Output the [x, y] coordinate of the center of the cell containing the given text.  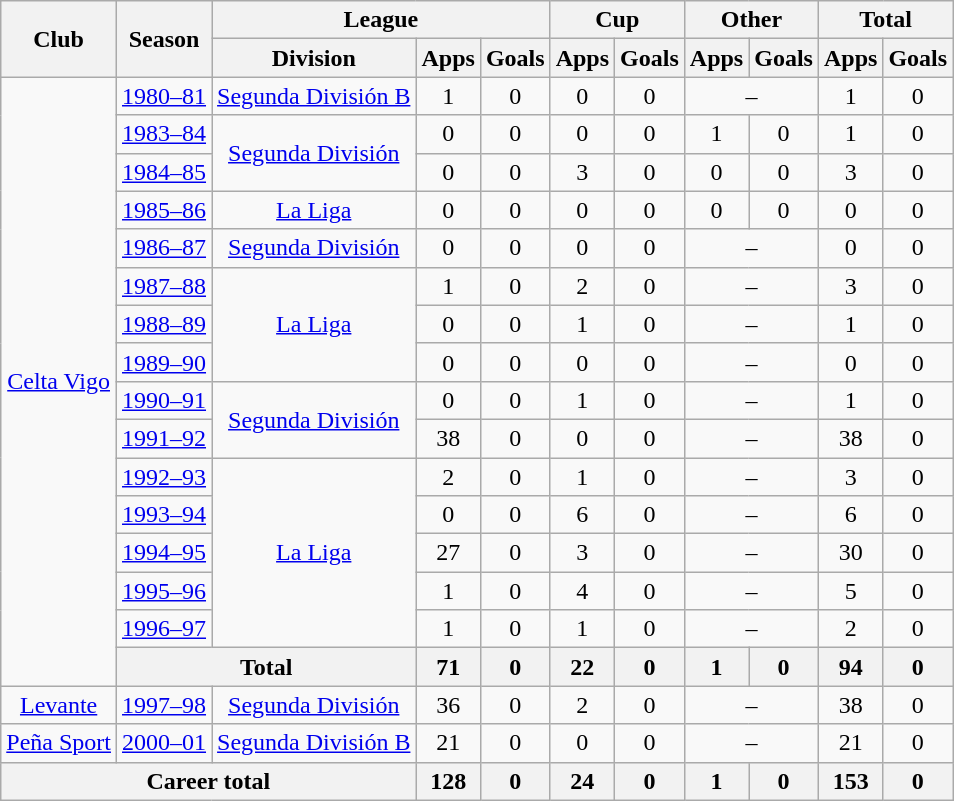
Celta Vigo [59, 382]
Club [59, 39]
Other [751, 20]
1986–87 [164, 248]
Career total [208, 781]
Season [164, 39]
24 [582, 781]
1988–89 [164, 324]
Peña Sport [59, 743]
128 [448, 781]
Division [314, 58]
1980–81 [164, 96]
1991–92 [164, 438]
1996–97 [164, 629]
2000–01 [164, 743]
30 [850, 553]
Cup [617, 20]
1992–93 [164, 477]
71 [448, 667]
1984–85 [164, 172]
5 [850, 591]
94 [850, 667]
27 [448, 553]
1983–84 [164, 134]
1989–90 [164, 362]
1985–86 [164, 210]
1995–96 [164, 591]
153 [850, 781]
1997–98 [164, 705]
1994–95 [164, 553]
1993–94 [164, 515]
1990–91 [164, 400]
22 [582, 667]
League [382, 20]
36 [448, 705]
Levante [59, 705]
1987–88 [164, 286]
4 [582, 591]
